Extract the (x, y) coordinate from the center of the cell holding the provided text.  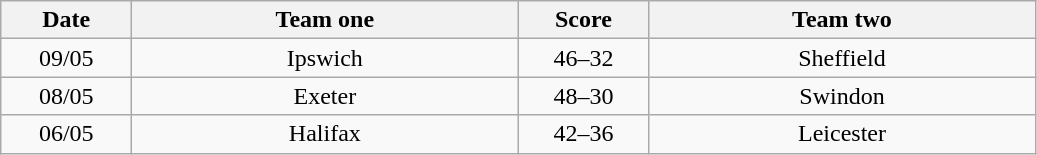
Team two (842, 20)
48–30 (584, 96)
42–36 (584, 134)
Score (584, 20)
08/05 (66, 96)
Ipswich (325, 58)
46–32 (584, 58)
06/05 (66, 134)
Leicester (842, 134)
Swindon (842, 96)
Team one (325, 20)
Halifax (325, 134)
Date (66, 20)
Exeter (325, 96)
Sheffield (842, 58)
09/05 (66, 58)
